Identify which cell holds the provided text, then report its (x, y) central coordinate. 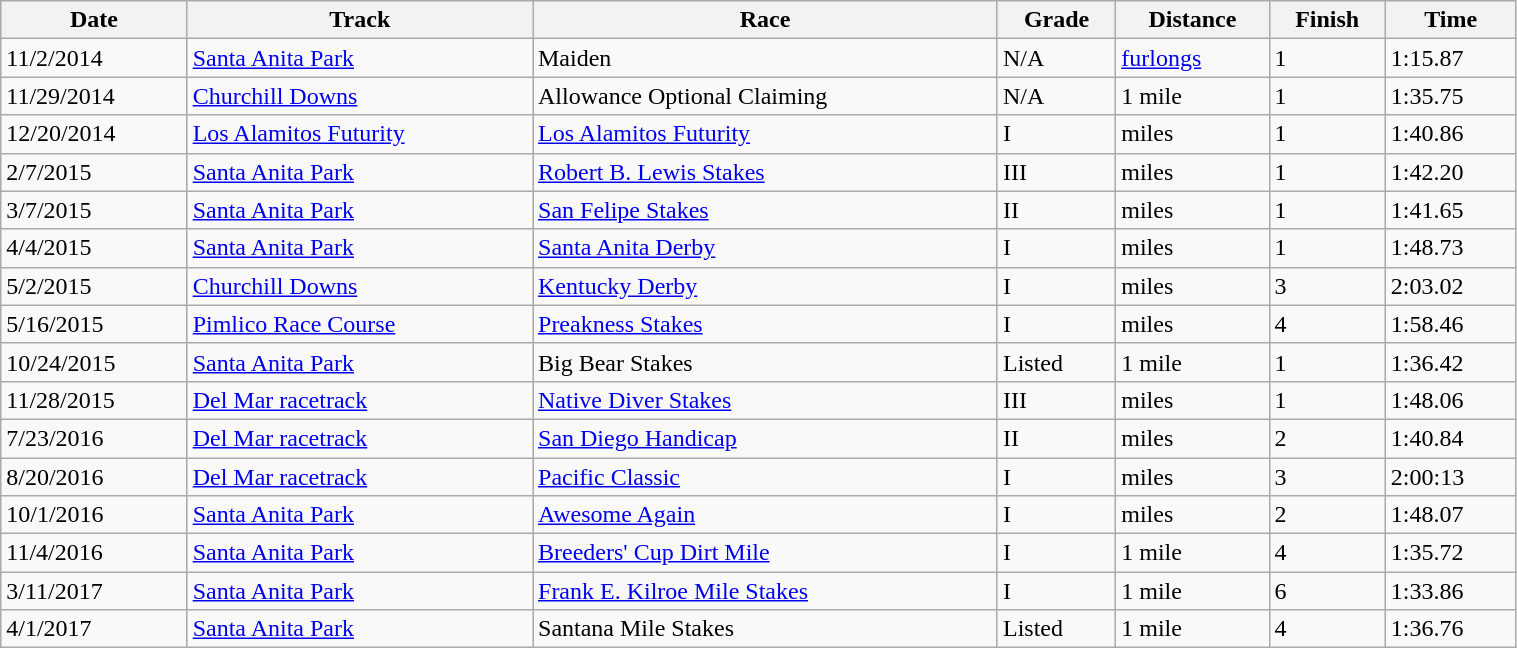
1:42.20 (1450, 172)
3/7/2015 (94, 210)
11/2/2014 (94, 58)
1:36.42 (1450, 362)
Track (360, 20)
Kentucky Derby (764, 286)
11/28/2015 (94, 400)
12/20/2014 (94, 134)
Race (764, 20)
2/7/2015 (94, 172)
Santana Mile Stakes (764, 629)
Breeders' Cup Dirt Mile (764, 553)
1:35.72 (1450, 553)
Preakness Stakes (764, 324)
5/2/2015 (94, 286)
4/1/2017 (94, 629)
Robert B. Lewis Stakes (764, 172)
10/1/2016 (94, 515)
2:03.02 (1450, 286)
1:48.06 (1450, 400)
2:00:13 (1450, 477)
Maiden (764, 58)
furlongs (1192, 58)
San Felipe Stakes (764, 210)
1:35.75 (1450, 96)
1:15.87 (1450, 58)
San Diego Handicap (764, 438)
5/16/2015 (94, 324)
1:33.86 (1450, 591)
1:40.86 (1450, 134)
Pimlico Race Course (360, 324)
Date (94, 20)
Santa Anita Derby (764, 248)
1:48.73 (1450, 248)
Allowance Optional Claiming (764, 96)
Awesome Again (764, 515)
Big Bear Stakes (764, 362)
4/4/2015 (94, 248)
Native Diver Stakes (764, 400)
Frank E. Kilroe Mile Stakes (764, 591)
10/24/2015 (94, 362)
8/20/2016 (94, 477)
1:58.46 (1450, 324)
1:48.07 (1450, 515)
1:40.84 (1450, 438)
6 (1327, 591)
Pacific Classic (764, 477)
1:41.65 (1450, 210)
Time (1450, 20)
11/29/2014 (94, 96)
7/23/2016 (94, 438)
Grade (1056, 20)
3/11/2017 (94, 591)
Distance (1192, 20)
1:36.76 (1450, 629)
Finish (1327, 20)
11/4/2016 (94, 553)
